Capture the cell that displays the provided text and extract its (X, Y) central coordinate. 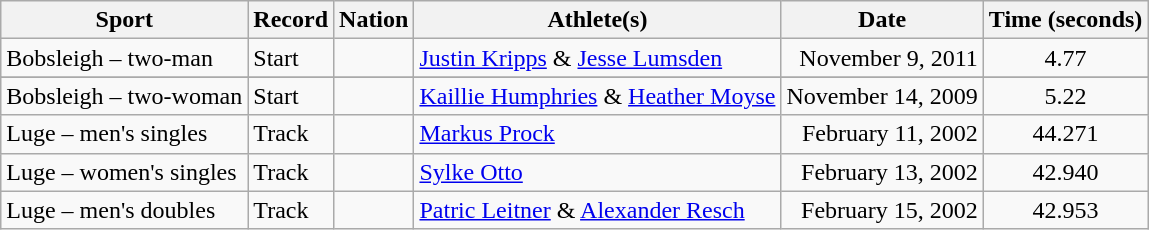
Justin Kripps & Jesse Lumsden (598, 58)
Sylke Otto (598, 172)
Bobsleigh – two-woman (124, 96)
February 15, 2002 (882, 210)
Time (seconds) (1066, 20)
Luge – women's singles (124, 172)
42.953 (1066, 210)
Date (882, 20)
5.22 (1066, 96)
Patric Leitner & Alexander Resch (598, 210)
Markus Prock (598, 134)
Record (291, 20)
Sport (124, 20)
Kaillie Humphries & Heather Moyse (598, 96)
Bobsleigh – two-man (124, 58)
February 11, 2002 (882, 134)
4.77 (1066, 58)
Luge – men's singles (124, 134)
Luge – men's doubles (124, 210)
November 9, 2011 (882, 58)
44.271 (1066, 134)
November 14, 2009 (882, 96)
Athlete(s) (598, 20)
42.940 (1066, 172)
February 13, 2002 (882, 172)
Nation (374, 20)
